Scan for the cell matching the given text and deliver its (x, y) coordinate at center. 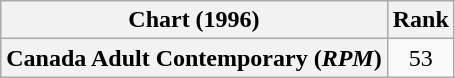
53 (420, 58)
Chart (1996) (194, 20)
Canada Adult Contemporary (RPM) (194, 58)
Rank (420, 20)
